Extract the [x, y] coordinate from the center of the cell holding the provided text.  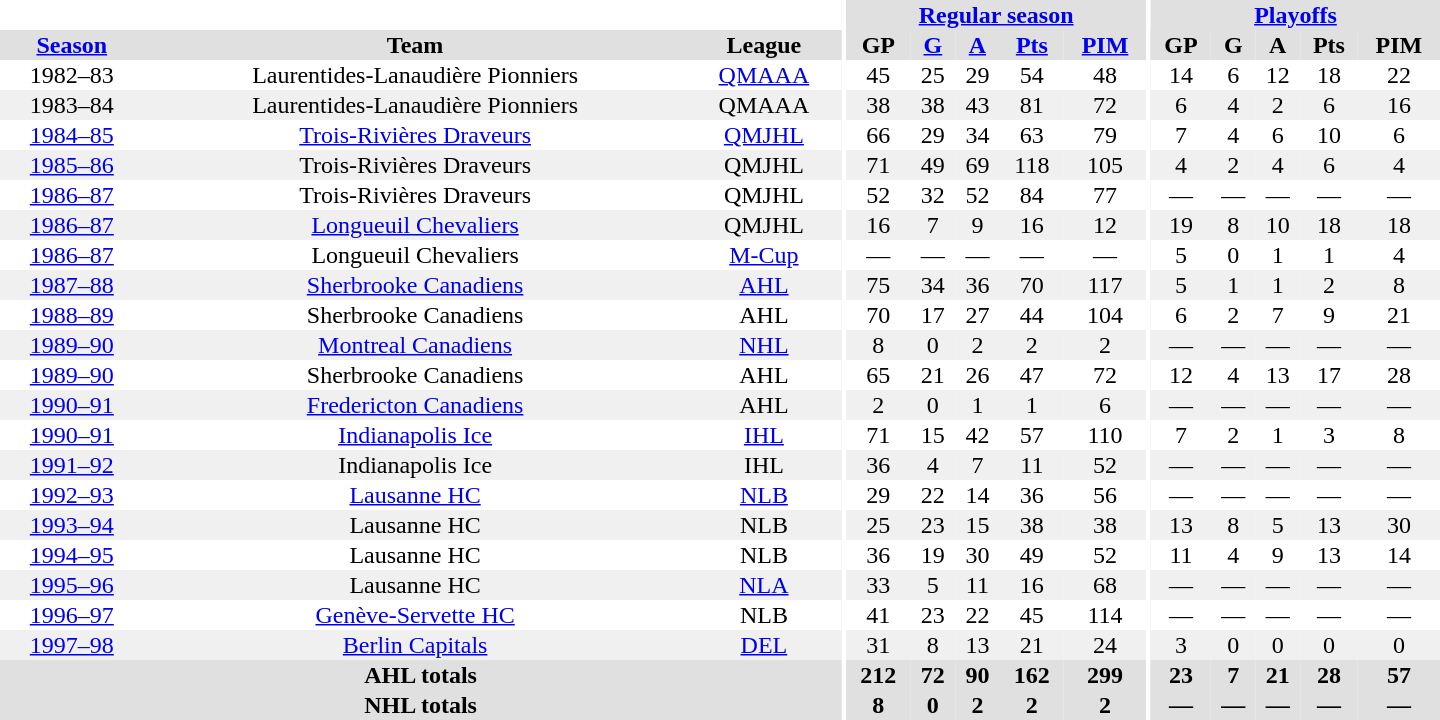
69 [978, 165]
27 [978, 315]
79 [1105, 135]
114 [1105, 615]
League [764, 45]
1991–92 [72, 465]
1995–96 [72, 585]
Genève-Servette HC [416, 615]
75 [878, 285]
63 [1032, 135]
41 [878, 615]
44 [1032, 315]
66 [878, 135]
1992–93 [72, 495]
1997–98 [72, 645]
118 [1032, 165]
48 [1105, 75]
54 [1032, 75]
M-Cup [764, 255]
Team [416, 45]
DEL [764, 645]
33 [878, 585]
1983–84 [72, 105]
110 [1105, 435]
56 [1105, 495]
NHL [764, 345]
1988–89 [72, 315]
Berlin Capitals [416, 645]
Montreal Canadiens [416, 345]
299 [1105, 675]
1985–86 [72, 165]
1993–94 [72, 525]
26 [978, 375]
1984–85 [72, 135]
81 [1032, 105]
Playoffs [1296, 15]
1996–97 [72, 615]
47 [1032, 375]
AHL totals [420, 675]
90 [978, 675]
43 [978, 105]
31 [878, 645]
24 [1105, 645]
NLA [764, 585]
Season [72, 45]
Fredericton Canadiens [416, 405]
65 [878, 375]
1994–95 [72, 555]
1982–83 [72, 75]
212 [878, 675]
117 [1105, 285]
68 [1105, 585]
Regular season [996, 15]
104 [1105, 315]
105 [1105, 165]
77 [1105, 195]
84 [1032, 195]
32 [934, 195]
42 [978, 435]
1987–88 [72, 285]
NHL totals [420, 705]
162 [1032, 675]
